Search for the cell housing the specified text and yield its [X, Y] center coordinate. 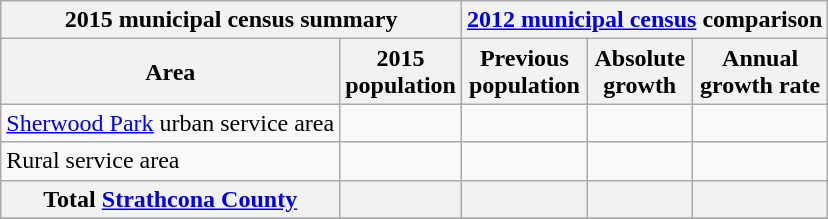
Rural service area [170, 161]
2012 municipal census comparison [644, 20]
Previouspopulation [524, 72]
2015population [401, 72]
Area [170, 72]
Sherwood Park urban service area [170, 123]
Annualgrowth rate [760, 72]
2015 municipal census summary [232, 20]
Absolutegrowth [640, 72]
Total Strathcona County [170, 199]
